Capture the cell that displays the provided text and extract its [X, Y] central coordinate. 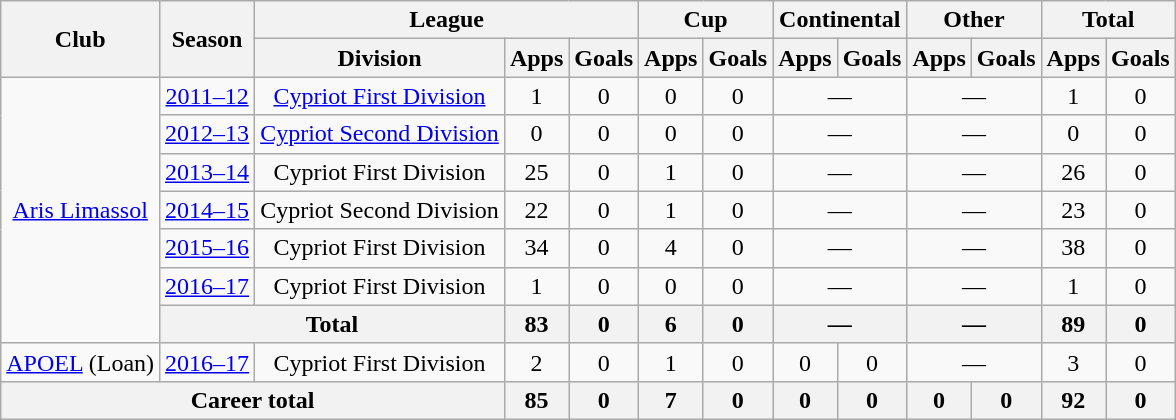
Other [974, 20]
Continental [840, 20]
7 [671, 400]
Cup [706, 20]
3 [1073, 362]
APOEL (Loan) [80, 362]
34 [536, 248]
2 [536, 362]
Aris Limassol [80, 210]
25 [536, 172]
2011–12 [208, 96]
38 [1073, 248]
2013–14 [208, 172]
89 [1073, 324]
83 [536, 324]
Club [80, 39]
4 [671, 248]
Division [380, 58]
23 [1073, 210]
2012–13 [208, 134]
6 [671, 324]
26 [1073, 172]
85 [536, 400]
2015–16 [208, 248]
92 [1073, 400]
2014–15 [208, 210]
22 [536, 210]
League [447, 20]
Season [208, 39]
Career total [253, 400]
